Identify which cell holds the provided text, then report its (X, Y) central coordinate. 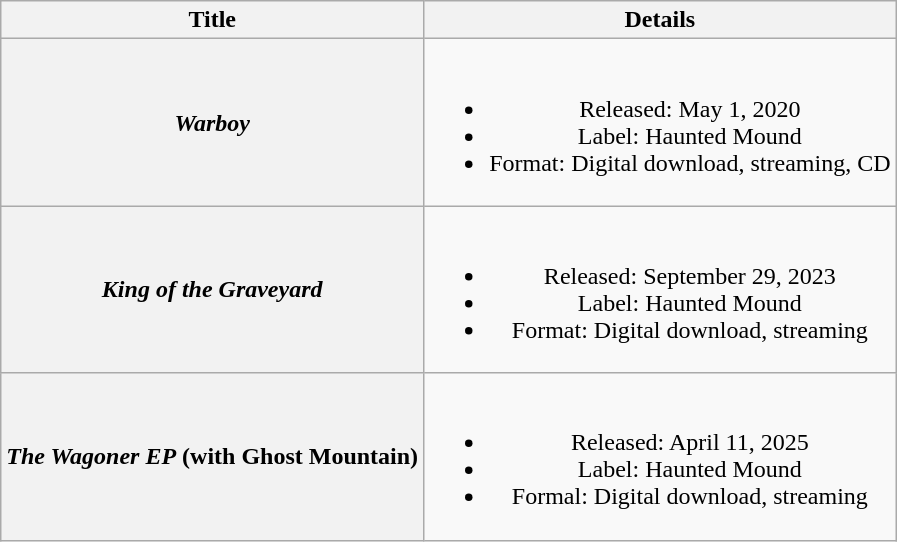
Title (212, 20)
King of the Graveyard (212, 290)
The Wagoner EP (with Ghost Mountain) (212, 456)
Warboy (212, 122)
Released: April 11, 2025Label: Haunted MoundFormal: Digital download, streaming (660, 456)
Released: September 29, 2023Label: Haunted MoundFormat: Digital download, streaming (660, 290)
Released: May 1, 2020Label: Haunted MoundFormat: Digital download, streaming, CD (660, 122)
Details (660, 20)
